Identify which cell holds the provided text, then report its [X, Y] central coordinate. 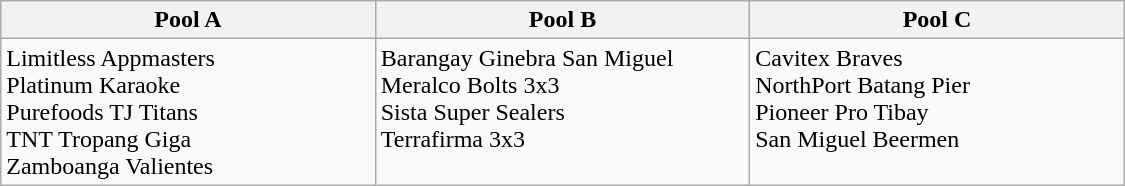
Cavitex Braves NorthPort Batang Pier Pioneer Pro Tibay San Miguel Beermen [938, 112]
Barangay Ginebra San Miguel Meralco Bolts 3x3 Sista Super Sealers Terrafirma 3x3 [562, 112]
Pool B [562, 20]
Pool A [188, 20]
Limitless Appmasters Platinum Karaoke Purefoods TJ Titans TNT Tropang Giga Zamboanga Valientes [188, 112]
Pool C [938, 20]
